For the text-containing cell, return its midpoint in (x, y) coordinate format. 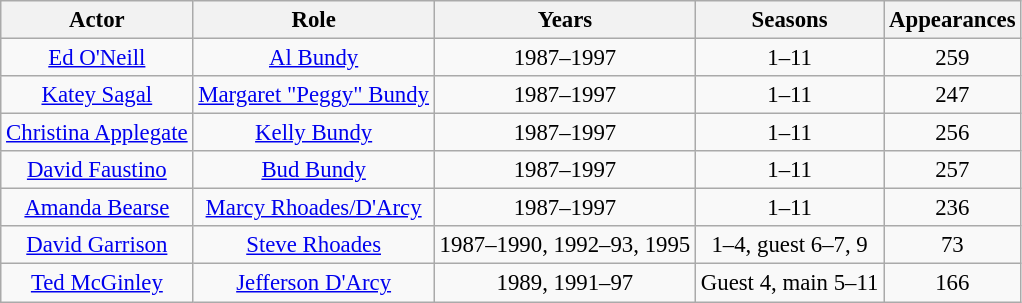
73 (952, 245)
Ted McGinley (97, 283)
Jefferson D'Arcy (314, 283)
1989, 1991–97 (564, 283)
Guest 4, main 5–11 (790, 283)
236 (952, 208)
257 (952, 170)
Seasons (790, 20)
Bud Bundy (314, 170)
Appearances (952, 20)
David Garrison (97, 245)
Katey Sagal (97, 95)
259 (952, 58)
Margaret "Peggy" Bundy (314, 95)
Years (564, 20)
Steve Rhoades (314, 245)
Christina Applegate (97, 133)
166 (952, 283)
247 (952, 95)
256 (952, 133)
Amanda Bearse (97, 208)
David Faustino (97, 170)
Kelly Bundy (314, 133)
1987–1990, 1992–93, 1995 (564, 245)
Role (314, 20)
Actor (97, 20)
1–4, guest 6–7, 9 (790, 245)
Ed O'Neill (97, 58)
Marcy Rhoades/D'Arcy (314, 208)
Al Bundy (314, 58)
